Extract the [X, Y] coordinate from the center of the cell holding the provided text.  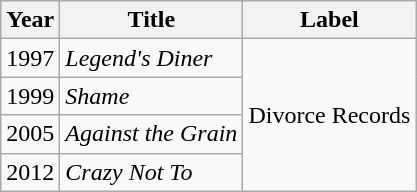
1997 [30, 58]
Label [330, 20]
1999 [30, 96]
2012 [30, 172]
Crazy Not To [152, 172]
Against the Grain [152, 134]
Legend's Diner [152, 58]
2005 [30, 134]
Divorce Records [330, 115]
Year [30, 20]
Shame [152, 96]
Title [152, 20]
